Provide the [x, y] coordinate of the cell's center where the given text is located.  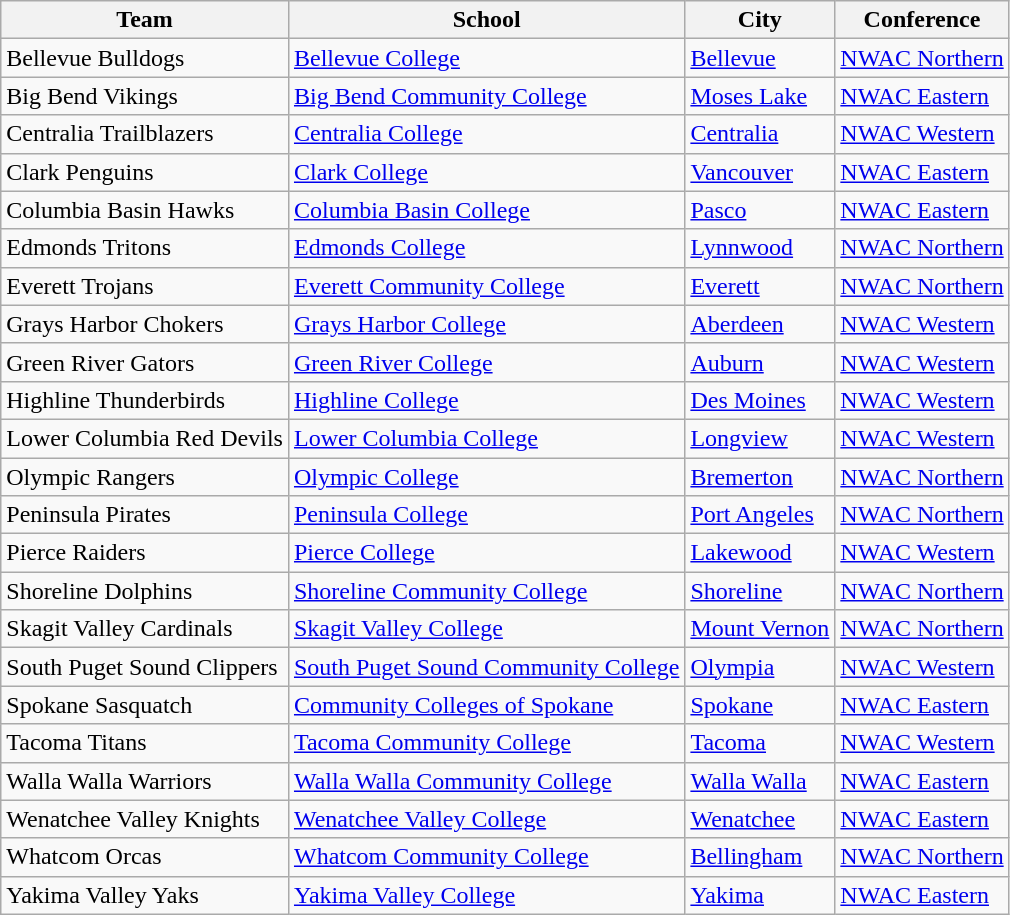
South Puget Sound Clippers [145, 667]
Peninsula Pirates [145, 515]
City [760, 20]
Wenatchee Valley Knights [145, 819]
Vancouver [760, 172]
Bellevue Bulldogs [145, 58]
Centralia Trailblazers [145, 134]
Lakewood [760, 553]
Longview [760, 438]
Skagit Valley College [486, 629]
Olympic Rangers [145, 477]
Whatcom Community College [486, 857]
Walla Walla [760, 781]
Shoreline [760, 591]
Pierce College [486, 553]
Bremerton [760, 477]
Lynnwood [760, 248]
Everett [760, 286]
Tacoma Titans [145, 743]
Team [145, 20]
Grays Harbor College [486, 324]
Shoreline Community College [486, 591]
Big Bend Vikings [145, 96]
Shoreline Dolphins [145, 591]
Yakima Valley College [486, 895]
Everett Trojans [145, 286]
Walla Walla Warriors [145, 781]
Everett Community College [486, 286]
Bellingham [760, 857]
School [486, 20]
Lower Columbia Red Devils [145, 438]
Wenatchee [760, 819]
Skagit Valley Cardinals [145, 629]
Columbia Basin Hawks [145, 210]
Big Bend Community College [486, 96]
Auburn [760, 362]
Port Angeles [760, 515]
Walla Walla Community College [486, 781]
Columbia Basin College [486, 210]
Highline Thunderbirds [145, 400]
Aberdeen [760, 324]
Highline College [486, 400]
Spokane [760, 705]
Des Moines [760, 400]
Moses Lake [760, 96]
Lower Columbia College [486, 438]
Centralia College [486, 134]
Edmonds College [486, 248]
South Puget Sound Community College [486, 667]
Green River College [486, 362]
Yakima Valley Yaks [145, 895]
Tacoma [760, 743]
Pasco [760, 210]
Edmonds Tritons [145, 248]
Green River Gators [145, 362]
Bellevue [760, 58]
Yakima [760, 895]
Mount Vernon [760, 629]
Wenatchee Valley College [486, 819]
Clark Penguins [145, 172]
Grays Harbor Chokers [145, 324]
Bellevue College [486, 58]
Spokane Sasquatch [145, 705]
Olympia [760, 667]
Centralia [760, 134]
Whatcom Orcas [145, 857]
Peninsula College [486, 515]
Community Colleges of Spokane [486, 705]
Conference [922, 20]
Olympic College [486, 477]
Clark College [486, 172]
Pierce Raiders [145, 553]
Tacoma Community College [486, 743]
